For the text-containing cell, return its midpoint in (x, y) coordinate format. 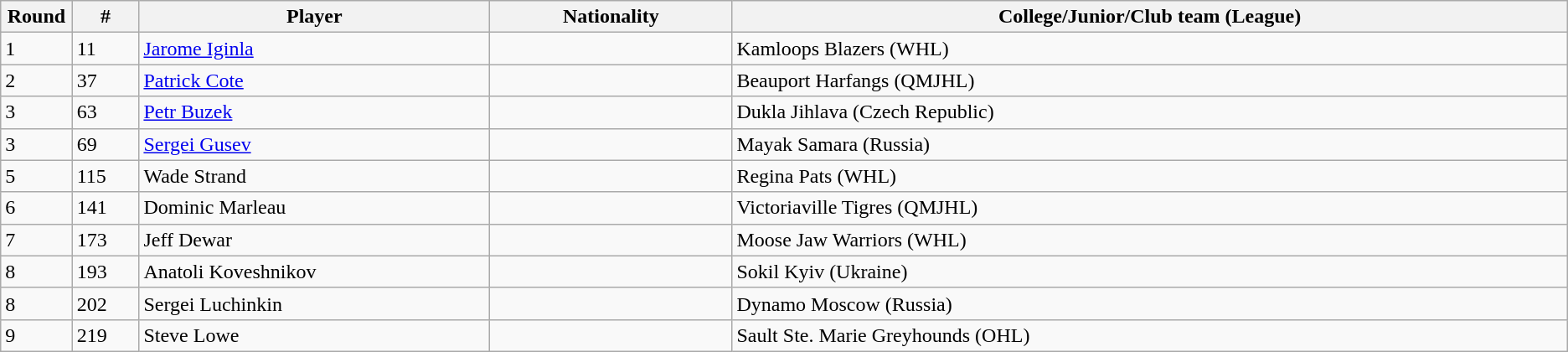
37 (106, 80)
Victoriaville Tigres (QMJHL) (1149, 208)
5 (37, 176)
141 (106, 208)
Jeff Dewar (315, 240)
Steve Lowe (315, 335)
# (106, 17)
Petr Buzek (315, 112)
202 (106, 303)
Patrick Cote (315, 80)
Anatoli Koveshnikov (315, 272)
College/Junior/Club team (League) (1149, 17)
Wade Strand (315, 176)
115 (106, 176)
6 (37, 208)
Nationality (611, 17)
9 (37, 335)
Moose Jaw Warriors (WHL) (1149, 240)
Player (315, 17)
Sergei Luchinkin (315, 303)
1 (37, 49)
Sault Ste. Marie Greyhounds (OHL) (1149, 335)
Dominic Marleau (315, 208)
Sokil Kyiv (Ukraine) (1149, 272)
Dynamo Moscow (Russia) (1149, 303)
Regina Pats (WHL) (1149, 176)
173 (106, 240)
Sergei Gusev (315, 144)
69 (106, 144)
63 (106, 112)
Jarome Iginla (315, 49)
Round (37, 17)
Kamloops Blazers (WHL) (1149, 49)
11 (106, 49)
7 (37, 240)
Dukla Jihlava (Czech Republic) (1149, 112)
Mayak Samara (Russia) (1149, 144)
2 (37, 80)
219 (106, 335)
Beauport Harfangs (QMJHL) (1149, 80)
193 (106, 272)
